Capture the cell that displays the provided text and extract its (X, Y) central coordinate. 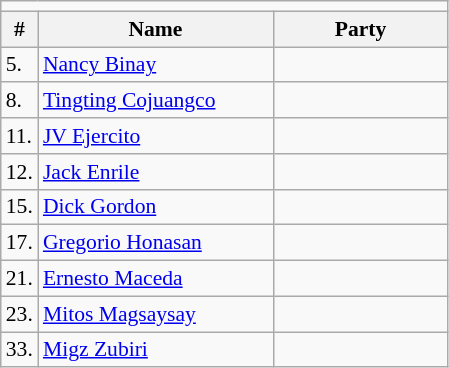
23. (20, 314)
Mitos Magsaysay (156, 314)
Migz Zubiri (156, 350)
8. (20, 101)
17. (20, 243)
Ernesto Maceda (156, 279)
Name (156, 29)
Jack Enrile (156, 172)
21. (20, 279)
Gregorio Honasan (156, 243)
Dick Gordon (156, 207)
12. (20, 172)
Nancy Binay (156, 65)
# (20, 29)
Tingting Cojuangco (156, 101)
15. (20, 207)
5. (20, 65)
Party (360, 29)
11. (20, 136)
33. (20, 350)
JV Ejercito (156, 136)
